Capture the cell that displays the provided text and extract its (x, y) central coordinate. 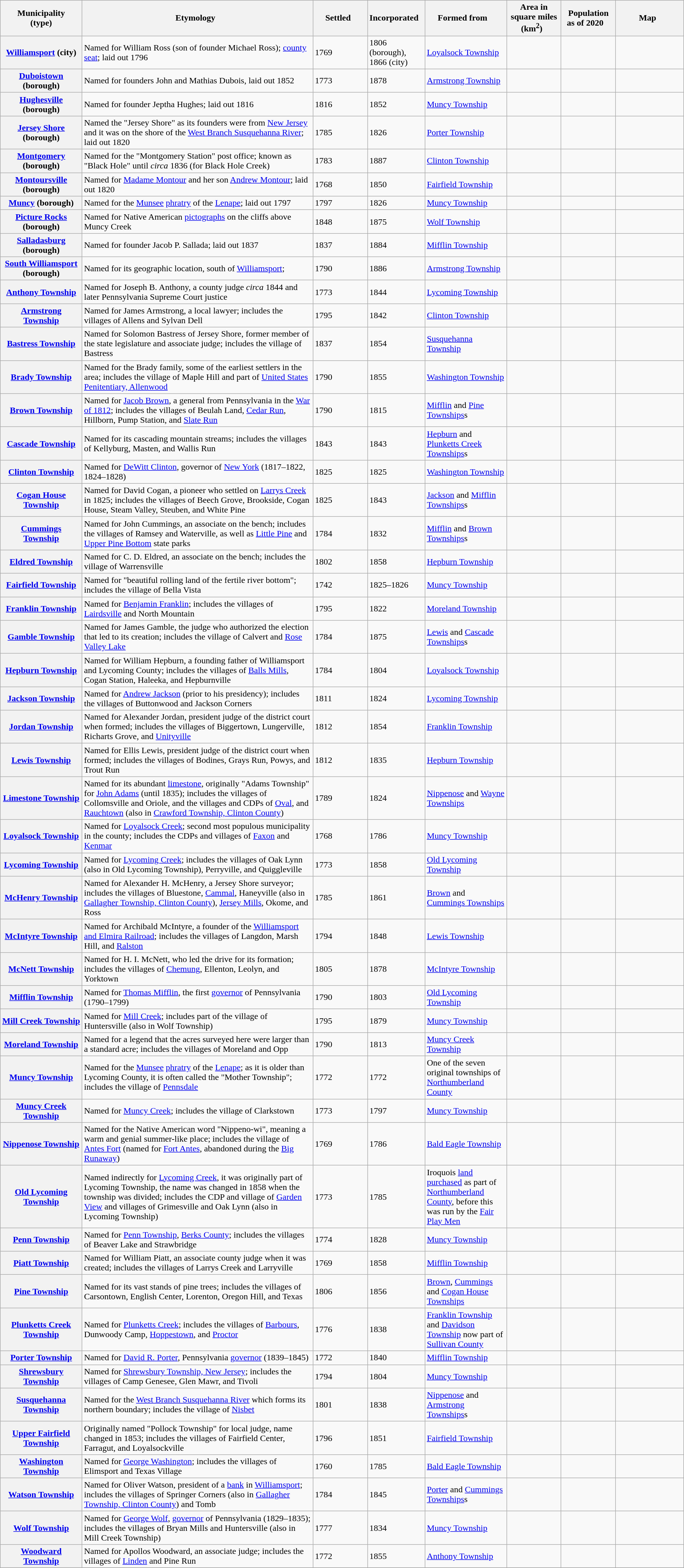
Named for founder Jeptha Hughes; laid out 1816 (197, 104)
Named for Joseph B. Anthony, a county judge circa 1844 and later Pennsylvania Supreme Court justice (197, 292)
Named for Solomon Bastress of Jersey Shore, former member of the state legislature and associate judge; includes the village of Bastress (197, 344)
1806 (borough),1866 (city) (396, 52)
1845 (396, 1494)
Settled (341, 18)
Named for Thomas Mifflin, the first governor of Pennsylvania (1790–1799) (197, 997)
Piatt Township (41, 1263)
Originally named "Pollock Township" for local judge, name changed in 1853; includes the villages of Fairfield Center, Farragut, and Loyalsockville (197, 1438)
1852 (396, 104)
Named for James Armstrong, a local lawyer; includes the villages of Allens and Sylvan Dell (197, 315)
Iroquois land purchased as part of Northumberland County, before this was run by the Fair Play Men (466, 1197)
Brown Township (41, 410)
1844 (396, 292)
Named for George Washington; includes the villages of Elimsport and Texas Village (197, 1466)
1832 (396, 533)
Woodward Township (41, 1556)
Etymology (197, 18)
Formed from (466, 18)
Named for Loyalsock Creek; second most populous municipality in the county; includes the CDPs and villages of Faxon and Kenmar (197, 836)
Hughesville (borough) (41, 104)
Named for Shrewsbury Township, New Jersey; includes the villages of Camp Genesee, Glen Mawr, and Tivoli (197, 1376)
Hepburn and Plunketts Creek Townshipss (466, 443)
Named for Plunketts Creek; includes the villages of Barbours, Dunwoody Camp, Hoppestown, and Proctor (197, 1330)
Watson Township (41, 1494)
Named for a legend that the acres surveyed here were larger than a standard acre; includes the villages of Moreland and Opp (197, 1044)
Franklin Township and Davidson Township now part of Sullivan County (466, 1330)
Gamble Township (41, 637)
Plunketts Creek Township (41, 1330)
Jackson Township (41, 698)
1806 (341, 1291)
Lewis and Cascade Townshipss (466, 637)
Salladasburg (borough) (41, 245)
1886 (396, 268)
Jackson and Mifflin Townshipss (466, 500)
Named for Lycoming Creek; includes the villages of Oak Lynn (also in Old Lycoming Township), Perryville, and Quiggleville (197, 864)
Cogan House Township (41, 500)
Named the "Jersey Shore" as its founders were from New Jersey and it was on the shore of the West Branch Susquehanna River; laid out 1820 (197, 132)
Named for James Gamble, the judge who authorized the election that led to its creation; includes the village of Calvert and Rose Valley Lake (197, 637)
1742 (341, 585)
1777 (341, 1528)
Nippenose Township (41, 1144)
Named for H. I. McNett, who led the drive for its formation; includes the villages of Chemung, Ellenton, Leolyn, and Yorktown (197, 969)
Named for George Wolf, governor of Pennsylvania (1829–1835); includes the villages of Bryan Mills and Huntersville (also in Mill Creek Township) (197, 1528)
1856 (396, 1291)
1842 (396, 315)
1828 (396, 1239)
Pine Township (41, 1291)
1801 (341, 1405)
1850 (396, 185)
Named for founders John and Mathias Dubois, laid out 1852 (197, 81)
Named for Madame Montour and her son Andrew Montour; laid out 1820 (197, 185)
Williamsport (city) (41, 52)
Cascade Township (41, 443)
Named for Benjamin Franklin; includes the villages of Lairdsville and North Mountain (197, 609)
1760 (341, 1466)
Incorporated (396, 18)
Porter and Cummings Townshipss (466, 1494)
Named for Ellis Lewis, president judge of the district court when formed; includes the villages of Bodines, Grays Run, Powys, and Trout Run (197, 760)
Named for the West Branch Susquehanna River which forms its northern boundary; includes the village of Nisbet (197, 1405)
1813 (396, 1044)
1802 (341, 561)
Named for DeWitt Clinton, governor of New York (1817–1822, 1824–1828) (197, 472)
1774 (341, 1239)
Mifflin and Brown Townshipss (466, 533)
1805 (341, 969)
Named for Andrew Jackson (prior to his presidency); includes the villages of Buttonwood and Jackson Corners (197, 698)
One of the seven original townships of Northumberland County (466, 1078)
Muncy (borough) (41, 203)
Named for its vast stands of pine trees; includes the villages of Carsontown, English Center, Lorenton, Oregon Hill, and Texas (197, 1291)
1825–1826 (396, 585)
Duboistown (borough) (41, 81)
1861 (396, 897)
1796 (341, 1438)
1783 (341, 161)
Named for founder Jacob P. Sallada; laid out 1837 (197, 245)
Nippenose and Armstrong Townshipss (466, 1405)
Picture Rocks (borough) (41, 221)
Brady Township (41, 377)
Limestone Township (41, 798)
1811 (341, 698)
1835 (396, 760)
Mifflin and Pine Townshipss (466, 410)
1776 (341, 1330)
Named for William Piatt, an associate county judge when it was created; includes the villages of Larrys Creek and Larryville (197, 1263)
Named for its geographic location, south of Williamsport; (197, 268)
Bastress Township (41, 344)
Named for Mill Creek; includes part of the village of Huntersville (also in Wolf Township) (197, 1021)
Map (650, 18)
1816 (341, 104)
1879 (396, 1021)
Nippenose and Wayne Townships (466, 798)
Eldred Township (41, 561)
Named for Archibald McIntyre, a founder of the Williamsport and Elmira Railroad; includes the villages of Langdon, Marsh Hill, and Ralston (197, 936)
1851 (396, 1438)
Montgomery (borough) (41, 161)
Named for William Ross (son of founder Michael Ross); county seat; laid out 1796 (197, 52)
Montoursville (borough) (41, 185)
Upper Fairfield Township (41, 1438)
1822 (396, 609)
McNett Township (41, 969)
Mill Creek Township (41, 1021)
Brown and Cummings Townships (466, 897)
Named for Native American pictographs on the cliffs above Muncy Creek (197, 221)
Named for Apollos Woodward, an associate judge; includes the villages of Linden and Pine Run (197, 1556)
Named for the "Montgomery Station" post office; known as "Black Hole" until circa 1836 (for Black Hole Creek) (197, 161)
South Williamsport (borough) (41, 268)
Named for Muncy Creek; includes the village of Clarkstown (197, 1111)
Jersey Shore (borough) (41, 132)
1840 (396, 1358)
Named for its cascading mountain streams; includes the villages of Kellyburg, Masten, and Wallis Run (197, 443)
Cummings Township (41, 533)
Brown, Cummings and Cogan House Townships (466, 1291)
Named for "beautiful rolling land of the fertile river bottom"; includes the village of Bella Vista (197, 585)
1789 (341, 798)
Named for Penn Township, Berks County; includes the villages of Beaver Lake and Strawbridge (197, 1239)
Named for the Munsee phratry of the Lenape; laid out 1797 (197, 203)
Penn Township (41, 1239)
Shrewsbury Township (41, 1376)
Jordan Township (41, 727)
1834 (396, 1528)
Named for C. D. Eldred, an associate on the bench; includes the village of Warrensville (197, 561)
Area in square miles (km2) (534, 18)
McHenry Township (41, 897)
Named for David R. Porter, Pennsylvania governor (1839–1845) (197, 1358)
Population as of 2020 (588, 18)
1815 (396, 410)
1884 (396, 245)
1803 (396, 997)
Municipality(type) (41, 18)
1887 (396, 161)
